Identify which cell holds the provided text, then report its [X, Y] central coordinate. 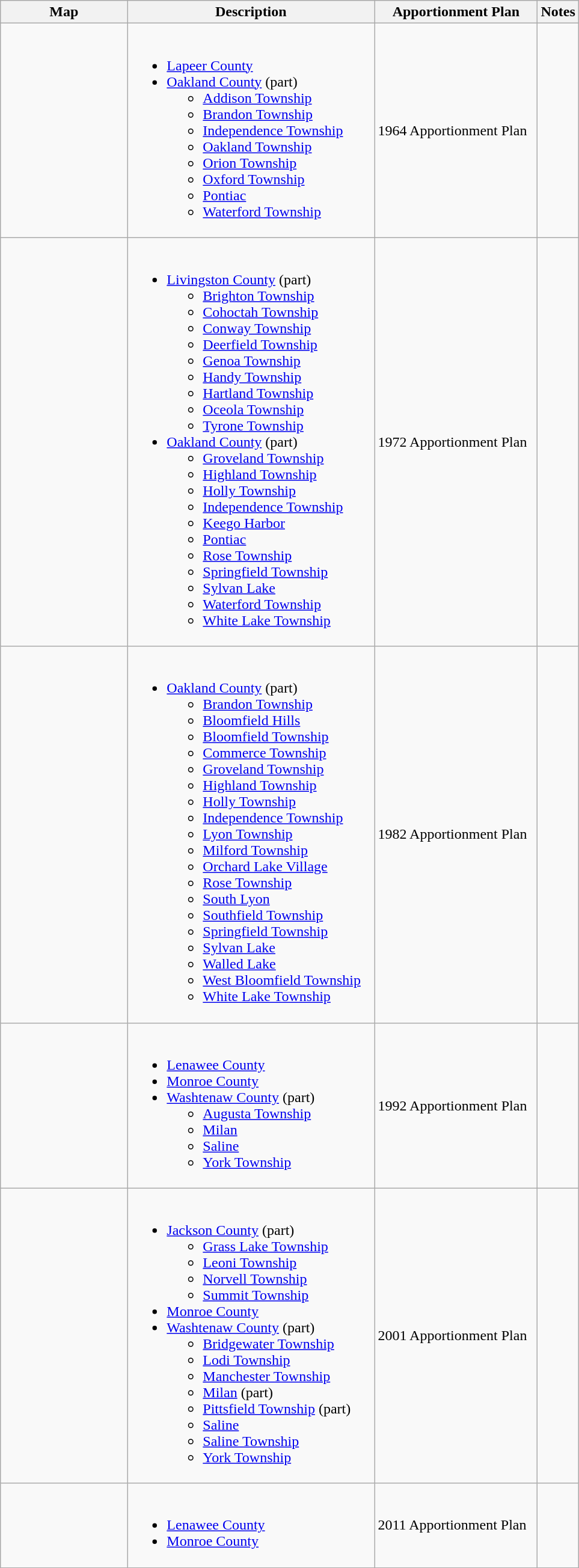
2011 Apportionment Plan [456, 1525]
Lenawee CountyMonroe CountyWashtenaw County (part)Augusta TownshipMilanSalineYork Township [251, 1105]
2001 Apportionment Plan [456, 1336]
Lenawee CountyMonroe County [251, 1525]
Apportionment Plan [456, 12]
1982 Apportionment Plan [456, 835]
Map [64, 12]
Description [251, 12]
1992 Apportionment Plan [456, 1105]
1972 Apportionment Plan [456, 442]
Notes [558, 12]
1964 Apportionment Plan [456, 130]
